Extract the (x, y) coordinate from the center of the cell holding the provided text.  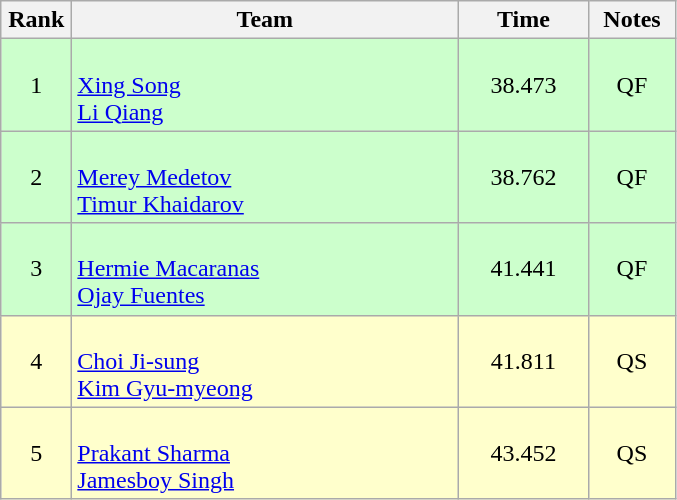
Prakant SharmaJamesboy Singh (265, 453)
Notes (632, 20)
Xing SongLi Qiang (265, 85)
Choi Ji-sungKim Gyu-myeong (265, 361)
41.441 (524, 269)
38.762 (524, 177)
5 (36, 453)
1 (36, 85)
3 (36, 269)
4 (36, 361)
41.811 (524, 361)
Merey MedetovTimur Khaidarov (265, 177)
Hermie MacaranasOjay Fuentes (265, 269)
38.473 (524, 85)
Time (524, 20)
43.452 (524, 453)
Rank (36, 20)
Team (265, 20)
2 (36, 177)
